Determine the (X, Y) coordinate at the center of the cell enclosing the given text.  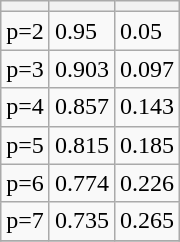
p=3 (26, 69)
0.903 (82, 69)
0.05 (146, 31)
0.143 (146, 107)
0.226 (146, 183)
0.95 (82, 31)
p=4 (26, 107)
0.815 (82, 145)
0.185 (146, 145)
p=2 (26, 31)
p=6 (26, 183)
0.774 (82, 183)
0.735 (82, 221)
0.097 (146, 69)
0.265 (146, 221)
p=5 (26, 145)
p=7 (26, 221)
0.857 (82, 107)
